From the cell containing the given text, extract its center point as [x, y] coordinate. 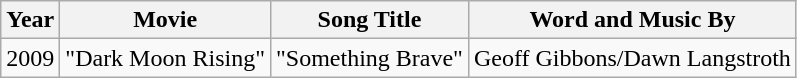
2009 [30, 58]
Movie [166, 20]
Year [30, 20]
Geoff Gibbons/Dawn Langstroth [632, 58]
"Dark Moon Rising" [166, 58]
Song Title [369, 20]
"Something Brave" [369, 58]
Word and Music By [632, 20]
